Capture the cell that displays the provided text and extract its (X, Y) central coordinate. 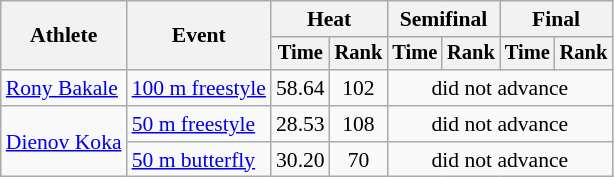
Rony Bakale (64, 88)
Athlete (64, 36)
Semifinal (443, 19)
Heat (329, 19)
108 (359, 124)
102 (359, 88)
Event (199, 36)
28.53 (300, 124)
100 m freestyle (199, 88)
Dienov Koka (64, 142)
Final (556, 19)
58.64 (300, 88)
50 m freestyle (199, 124)
